Identify which cell holds the provided text, then report its [x, y] central coordinate. 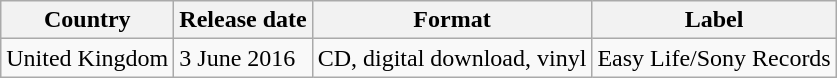
Label [714, 20]
Country [88, 20]
3 June 2016 [243, 58]
Release date [243, 20]
Format [452, 20]
United Kingdom [88, 58]
CD, digital download, vinyl [452, 58]
Easy Life/Sony Records [714, 58]
